Search for the cell housing the specified text and yield its (X, Y) center coordinate. 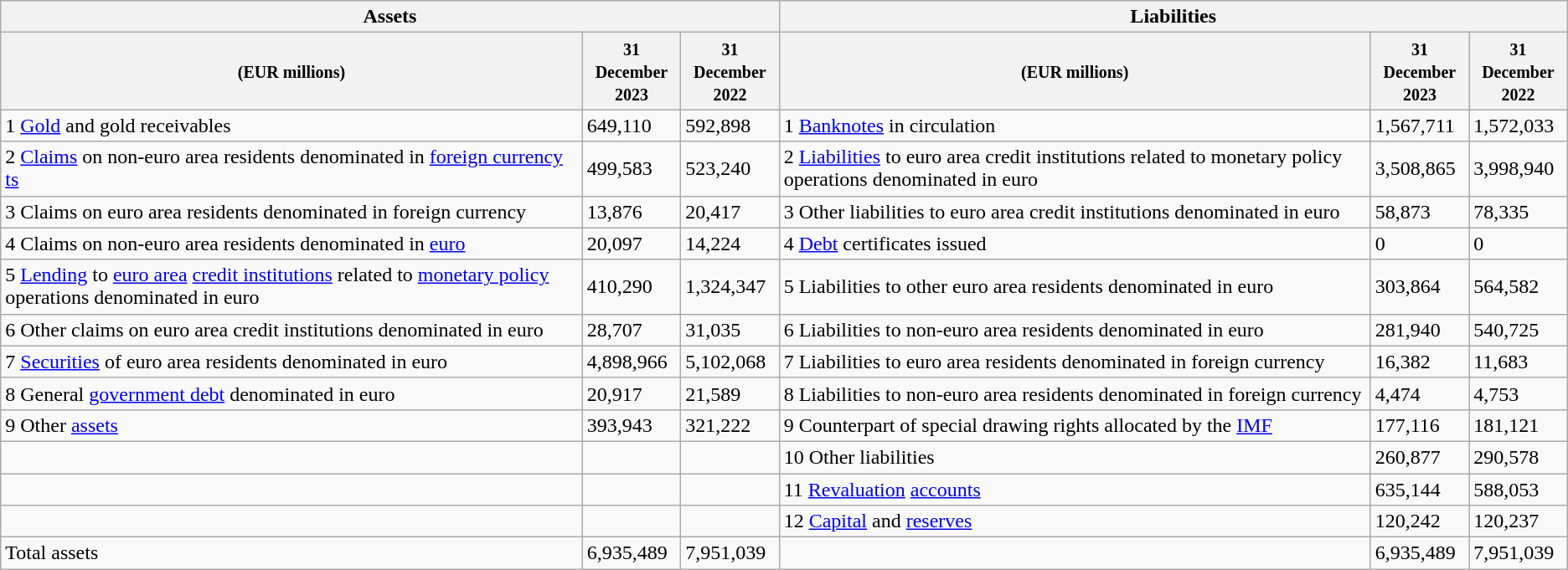
540,725 (1519, 330)
6 Liabilities to non-euro area residents denominated in euro (1075, 330)
9 Counterpart of special drawing rights allocated by the IMF (1075, 425)
4,898,966 (632, 362)
7 Securities of euro area residents denominated in euro (291, 362)
1 Banknotes in circulation (1075, 126)
4,474 (1419, 393)
177,116 (1419, 425)
58,873 (1419, 212)
120,237 (1519, 521)
4,753 (1519, 393)
3 Other liabilities to euro area credit institutions denominated in euro (1075, 212)
564,582 (1519, 286)
20,097 (632, 244)
78,335 (1519, 212)
393,943 (632, 425)
3,508,865 (1419, 169)
12 Capital and reserves (1075, 521)
1 Gold and gold receivables (291, 126)
Liabilities (1173, 17)
410,290 (632, 286)
5 Liabilities to other euro area residents denominated in euro (1075, 286)
1,572,033 (1519, 126)
281,940 (1419, 330)
4 Debt certificates issued (1075, 244)
592,898 (730, 126)
1,567,711 (1419, 126)
181,121 (1519, 425)
Assets (390, 17)
588,053 (1519, 490)
11 Revaluation accounts (1075, 490)
20,417 (730, 212)
11,683 (1519, 362)
Total assets (291, 553)
2 Liabilities to euro area credit institutions related to monetary policy operations denominated in euro (1075, 169)
523,240 (730, 169)
290,578 (1519, 457)
8 Liabilities to non-euro area residents denominated in foreign currency (1075, 393)
21,589 (730, 393)
31,035 (730, 330)
10 Other liabilities (1075, 457)
28,707 (632, 330)
7 Liabilities to euro area residents denominated in foreign currency (1075, 362)
120,242 (1419, 521)
2 Claims on non-euro area residents denominated in foreign currencyts (291, 169)
649,110 (632, 126)
303,864 (1419, 286)
3 Claims on euro area residents denominated in foreign currency (291, 212)
5 Lending to euro area credit institutions related to monetary policy operations denominated in euro (291, 286)
14,224 (730, 244)
260,877 (1419, 457)
499,583 (632, 169)
3,998,940 (1519, 169)
635,144 (1419, 490)
13,876 (632, 212)
4 Claims on non-euro area residents denominated in euro (291, 244)
9 Other assets (291, 425)
5,102,068 (730, 362)
321,222 (730, 425)
16,382 (1419, 362)
20,917 (632, 393)
8 General government debt denominated in euro (291, 393)
1,324,347 (730, 286)
6 Other claims on euro area credit institutions denominated in euro (291, 330)
